Identify which cell holds the provided text, then report its (X, Y) central coordinate. 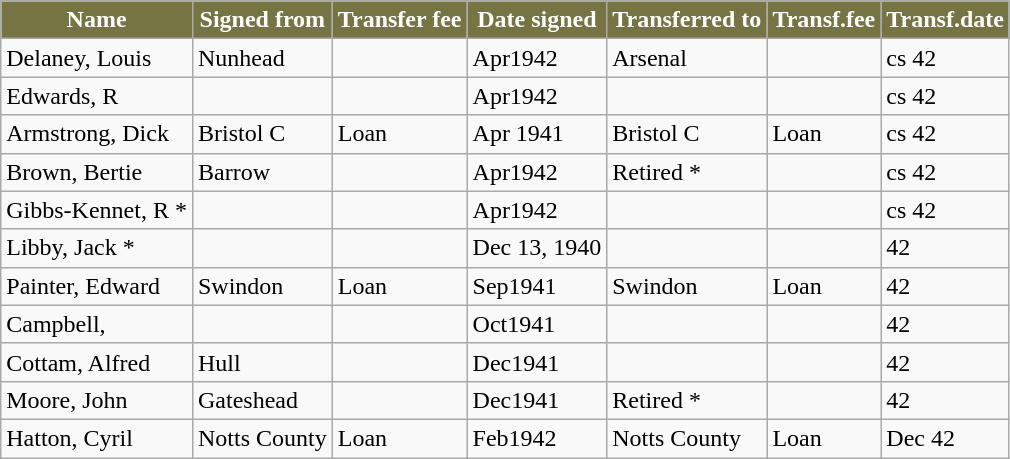
Brown, Bertie (97, 172)
Signed from (262, 20)
Sep1941 (537, 286)
Hull (262, 362)
Oct1941 (537, 324)
Name (97, 20)
Feb1942 (537, 438)
Moore, John (97, 400)
Gateshead (262, 400)
Libby, Jack * (97, 248)
Transfer fee (400, 20)
Cottam, Alfred (97, 362)
Transf.date (946, 20)
Dec 13, 1940 (537, 248)
Delaney, Louis (97, 58)
Dec 42 (946, 438)
Nunhead (262, 58)
Armstrong, Dick (97, 134)
Painter, Edward (97, 286)
Arsenal (687, 58)
Apr 1941 (537, 134)
Transf.fee (824, 20)
Date signed (537, 20)
Hatton, Cyril (97, 438)
Edwards, R (97, 96)
Transferred to (687, 20)
Campbell, (97, 324)
Gibbs-Kennet, R * (97, 210)
Barrow (262, 172)
